From the cell containing the given text, extract its center point as (X, Y) coordinate. 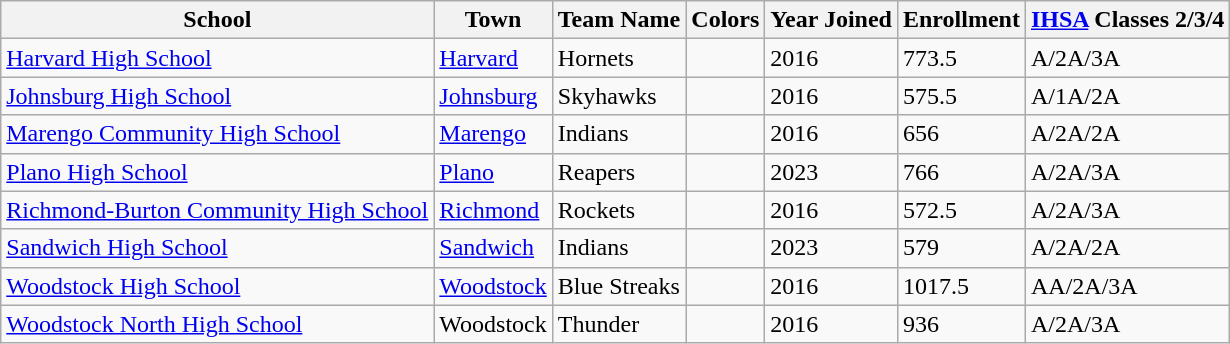
Marengo (493, 134)
766 (961, 172)
Johnsburg High School (218, 96)
773.5 (961, 58)
Plano High School (218, 172)
Thunder (619, 324)
Johnsburg (493, 96)
1017.5 (961, 286)
School (218, 20)
579 (961, 248)
IHSA Classes 2/3/4 (1127, 20)
575.5 (961, 96)
Harvard High School (218, 58)
Enrollment (961, 20)
Woodstock North High School (218, 324)
Reapers (619, 172)
Team Name (619, 20)
Hornets (619, 58)
Woodstock High School (218, 286)
656 (961, 134)
Plano (493, 172)
A/1A/2A (1127, 96)
Sandwich High School (218, 248)
Rockets (619, 210)
Colors (726, 20)
Blue Streaks (619, 286)
Richmond-Burton Community High School (218, 210)
Sandwich (493, 248)
Harvard (493, 58)
Skyhawks (619, 96)
Marengo Community High School (218, 134)
Year Joined (832, 20)
AA/2A/3A (1127, 286)
Richmond (493, 210)
572.5 (961, 210)
Town (493, 20)
936 (961, 324)
